Capture the cell that displays the provided text and extract its [x, y] central coordinate. 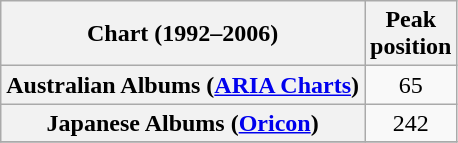
242 [411, 123]
65 [411, 85]
Australian Albums (ARIA Charts) [183, 85]
Peakposition [411, 34]
Chart (1992–2006) [183, 34]
Japanese Albums (Oricon) [183, 123]
